Detect which cell encompasses the target text, then output its (X, Y) center coordinate. 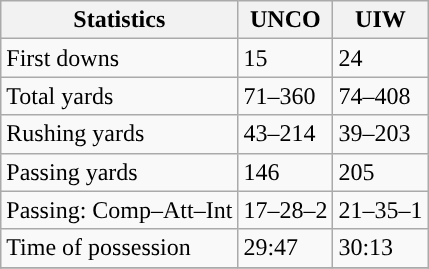
17–28–2 (286, 210)
First downs (120, 58)
Passing yards (120, 172)
71–360 (286, 96)
Rushing yards (120, 134)
74–408 (380, 96)
29:47 (286, 248)
43–214 (286, 134)
UNCO (286, 20)
15 (286, 58)
UIW (380, 20)
24 (380, 58)
Time of possession (120, 248)
Statistics (120, 20)
Total yards (120, 96)
Passing: Comp–Att–Int (120, 210)
39–203 (380, 134)
30:13 (380, 248)
146 (286, 172)
21–35–1 (380, 210)
205 (380, 172)
